From the cell containing the given text, extract its center point as (x, y) coordinate. 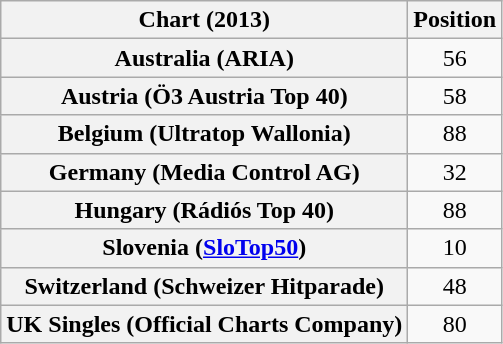
Germany (Media Control AG) (204, 172)
10 (455, 248)
58 (455, 96)
Position (455, 20)
Slovenia (SloTop50) (204, 248)
56 (455, 58)
Austria (Ö3 Austria Top 40) (204, 96)
Chart (2013) (204, 20)
Belgium (Ultratop Wallonia) (204, 134)
48 (455, 286)
80 (455, 324)
32 (455, 172)
UK Singles (Official Charts Company) (204, 324)
Hungary (Rádiós Top 40) (204, 210)
Switzerland (Schweizer Hitparade) (204, 286)
Australia (ARIA) (204, 58)
